Find where the given text appears and provide that cell's center as [X, Y] coordinate. 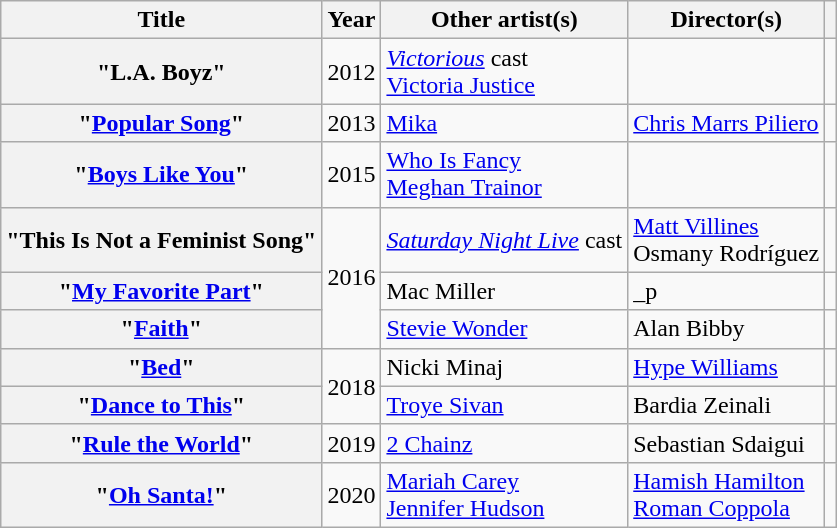
"Rule the World" [162, 443]
2018 [352, 386]
Hype Williams [726, 367]
Saturday Night Live cast [504, 240]
2020 [352, 494]
Chris Marrs Piliero [726, 123]
Sebastian Sdaigui [726, 443]
Victorious castVictoria Justice [504, 72]
2012 [352, 72]
Bardia Zeinali [726, 405]
Stevie Wonder [504, 329]
Year [352, 20]
Title [162, 20]
2019 [352, 443]
Mac Miller [504, 291]
"Bed" [162, 367]
Other artist(s) [504, 20]
Who Is FancyMeghan Trainor [504, 174]
2013 [352, 123]
"This Is Not a Feminist Song" [162, 240]
Matt VillinesOsmany Rodríguez [726, 240]
"Popular Song" [162, 123]
Mika [504, 123]
"Boys Like You" [162, 174]
"Oh Santa!" [162, 494]
"My Favorite Part" [162, 291]
"Faith" [162, 329]
Director(s) [726, 20]
"L.A. Boyz" [162, 72]
"Dance to This" [162, 405]
2015 [352, 174]
2 Chainz [504, 443]
Mariah CareyJennifer Hudson [504, 494]
Hamish HamiltonRoman Coppola [726, 494]
Alan Bibby [726, 329]
Troye Sivan [504, 405]
Nicki Minaj [504, 367]
_p [726, 291]
2016 [352, 278]
